Scan for the cell matching the given text and deliver its (X, Y) coordinate at center. 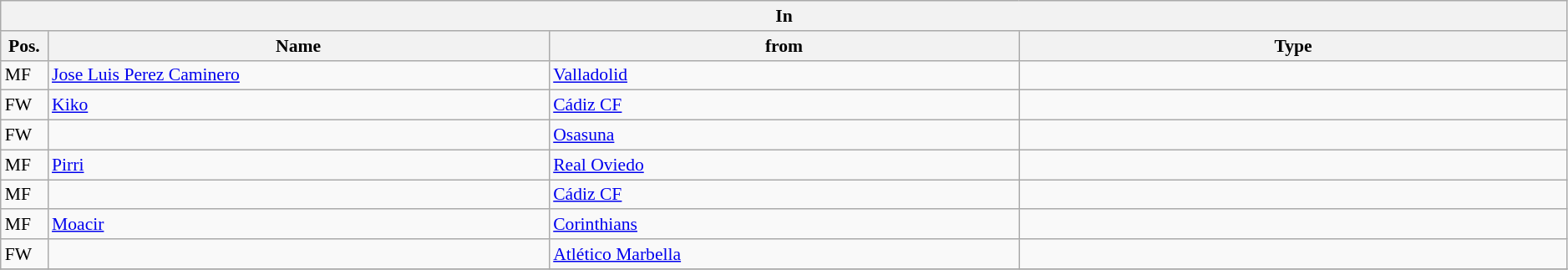
Osasuna (784, 135)
In (784, 16)
Pirri (298, 165)
Pos. (24, 46)
Jose Luis Perez Caminero (298, 75)
Valladolid (784, 75)
Kiko (298, 105)
Name (298, 46)
from (784, 46)
Atlético Marbella (784, 254)
Corinthians (784, 225)
Type (1293, 46)
Real Oviedo (784, 165)
Moacir (298, 225)
